Scan for the cell matching the given text and deliver its (X, Y) coordinate at center. 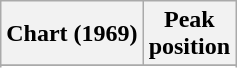
Chart (1969) (72, 34)
Peakposition (189, 34)
